Capture the cell that displays the provided text and extract its [X, Y] central coordinate. 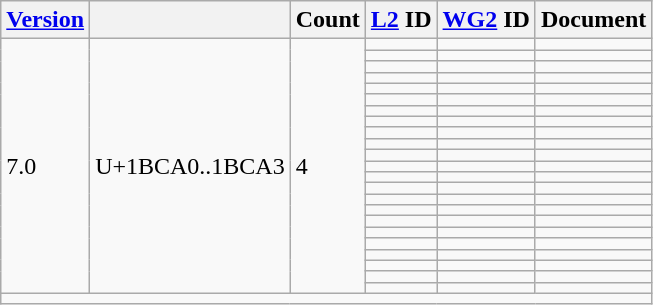
Version [46, 20]
7.0 [46, 166]
Count [328, 20]
L2 ID [401, 20]
4 [328, 166]
Document [593, 20]
WG2 ID [486, 20]
U+1BCA0..1BCA3 [190, 166]
